Return (X, Y) of the center of cell containing provided text 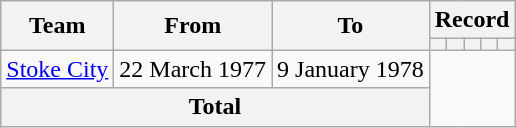
22 March 1977 (193, 69)
Stoke City (58, 69)
Record (472, 20)
Team (58, 26)
Total (216, 107)
To (351, 26)
9 January 1978 (351, 69)
From (193, 26)
